Search for the cell housing the specified text and yield its [X, Y] center coordinate. 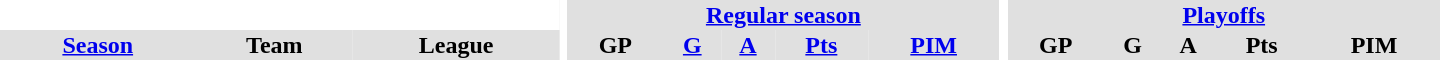
Season [98, 45]
Playoffs [1224, 15]
Team [274, 45]
League [456, 45]
Regular season [783, 15]
